Locate the cell with the specified text and output its (x, y) center coordinate. 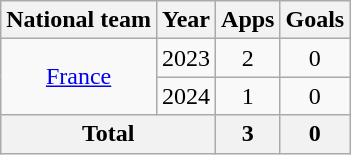
2023 (186, 58)
Apps (248, 20)
2 (248, 58)
2024 (186, 96)
Year (186, 20)
National team (79, 20)
Total (108, 134)
1 (248, 96)
Goals (315, 20)
France (79, 77)
3 (248, 134)
